From the cell containing the given text, extract its center point as (X, Y) coordinate. 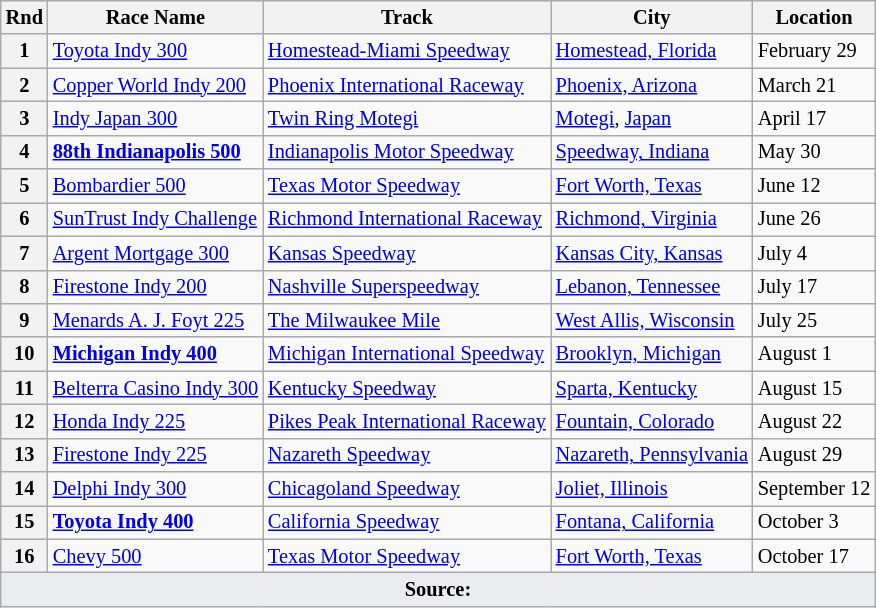
88th Indianapolis 500 (156, 152)
15 (24, 522)
Firestone Indy 200 (156, 287)
August 22 (814, 421)
Bombardier 500 (156, 186)
Phoenix International Raceway (407, 85)
10 (24, 354)
Argent Mortgage 300 (156, 253)
West Allis, Wisconsin (652, 320)
7 (24, 253)
Track (407, 17)
Homestead, Florida (652, 51)
August 15 (814, 388)
Homestead-Miami Speedway (407, 51)
Kentucky Speedway (407, 388)
California Speedway (407, 522)
Kansas Speedway (407, 253)
August 1 (814, 354)
Fountain, Colorado (652, 421)
October 17 (814, 556)
Indianapolis Motor Speedway (407, 152)
Nazareth Speedway (407, 455)
Michigan International Speedway (407, 354)
May 30 (814, 152)
October 3 (814, 522)
April 17 (814, 118)
Fontana, California (652, 522)
Race Name (156, 17)
Indy Japan 300 (156, 118)
Richmond International Raceway (407, 219)
Nazareth, Pennsylvania (652, 455)
6 (24, 219)
9 (24, 320)
8 (24, 287)
Chicagoland Speedway (407, 489)
Firestone Indy 225 (156, 455)
16 (24, 556)
June 12 (814, 186)
City (652, 17)
Chevy 500 (156, 556)
Richmond, Virginia (652, 219)
Motegi, Japan (652, 118)
August 29 (814, 455)
Toyota Indy 300 (156, 51)
Phoenix, Arizona (652, 85)
14 (24, 489)
2 (24, 85)
4 (24, 152)
The Milwaukee Mile (407, 320)
Copper World Indy 200 (156, 85)
Honda Indy 225 (156, 421)
Menards A. J. Foyt 225 (156, 320)
Kansas City, Kansas (652, 253)
Speedway, Indiana (652, 152)
1 (24, 51)
Pikes Peak International Raceway (407, 421)
5 (24, 186)
Location (814, 17)
Toyota Indy 400 (156, 522)
September 12 (814, 489)
Twin Ring Motegi (407, 118)
Source: (438, 589)
Rnd (24, 17)
SunTrust Indy Challenge (156, 219)
3 (24, 118)
Delphi Indy 300 (156, 489)
Belterra Casino Indy 300 (156, 388)
July 4 (814, 253)
Lebanon, Tennessee (652, 287)
Nashville Superspeedway (407, 287)
February 29 (814, 51)
11 (24, 388)
13 (24, 455)
Joliet, Illinois (652, 489)
March 21 (814, 85)
Michigan Indy 400 (156, 354)
June 26 (814, 219)
Brooklyn, Michigan (652, 354)
July 17 (814, 287)
Sparta, Kentucky (652, 388)
12 (24, 421)
July 25 (814, 320)
